From the cell containing the given text, extract its center point as [X, Y] coordinate. 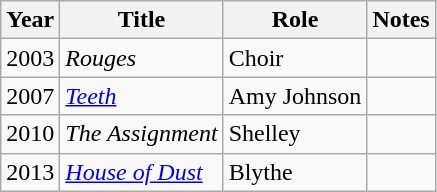
Teeth [142, 96]
Title [142, 20]
Choir [295, 58]
2013 [30, 172]
2003 [30, 58]
2010 [30, 134]
Notes [401, 20]
Role [295, 20]
Amy Johnson [295, 96]
House of Dust [142, 172]
The Assignment [142, 134]
2007 [30, 96]
Shelley [295, 134]
Blythe [295, 172]
Rouges [142, 58]
Year [30, 20]
